Pinpoint the cell where the given text exists, returning its (x, y) midpoint coordinate. 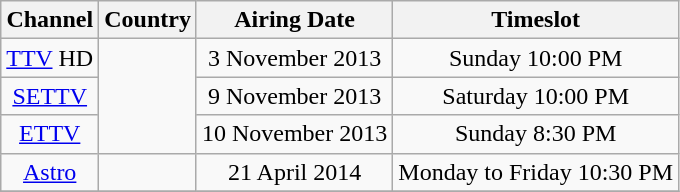
TTV HD (50, 58)
21 April 2014 (294, 172)
Airing Date (294, 20)
Saturday 10:00 PM (536, 96)
Astro (50, 172)
Timeslot (536, 20)
Country (148, 20)
Monday to Friday 10:30 PM (536, 172)
Sunday 8:30 PM (536, 134)
9 November 2013 (294, 96)
10 November 2013 (294, 134)
SETTV (50, 96)
ETTV (50, 134)
Sunday 10:00 PM (536, 58)
Channel (50, 20)
3 November 2013 (294, 58)
